Locate the cell with the specified text and output its (X, Y) center coordinate. 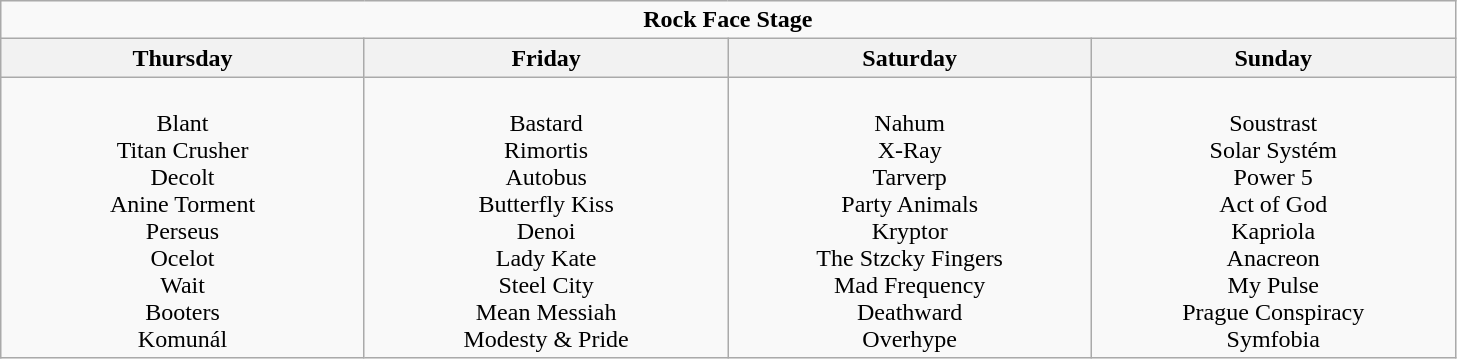
Friday (546, 58)
Rock Face Stage (728, 20)
Thursday (183, 58)
Nahum X-Ray Tarverp Party Animals Kryptor The Stzcky Fingers Mad Frequency Deathward Overhype (910, 218)
Soustrast Solar Systém Power 5 Act of God Kapriola Anacreon My Pulse Prague Conspiracy Symfobia (1273, 218)
Blant Titan Crusher Decolt Anine Torment Perseus Ocelot Wait Booters Komunál (183, 218)
Saturday (910, 58)
Sunday (1273, 58)
Bastard Rimortis Autobus Butterfly Kiss Denoi Lady Kate Steel City Mean Messiah Modesty & Pride (546, 218)
